For the text-containing cell, return its midpoint in (x, y) coordinate format. 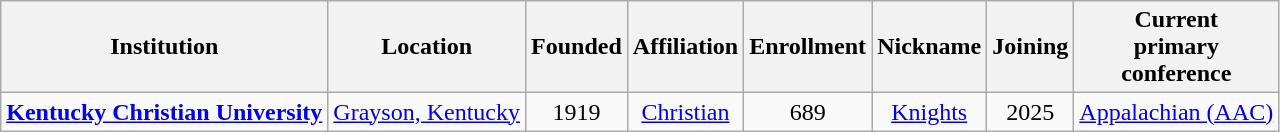
Appalachian (AAC) (1176, 112)
Nickname (930, 47)
Currentprimaryconference (1176, 47)
Founded (577, 47)
Location (427, 47)
Institution (164, 47)
Enrollment (808, 47)
Grayson, Kentucky (427, 112)
1919 (577, 112)
689 (808, 112)
Kentucky Christian University (164, 112)
Affiliation (685, 47)
Joining (1030, 47)
Christian (685, 112)
2025 (1030, 112)
Knights (930, 112)
